Scan for the cell matching the given text and deliver its [x, y] coordinate at center. 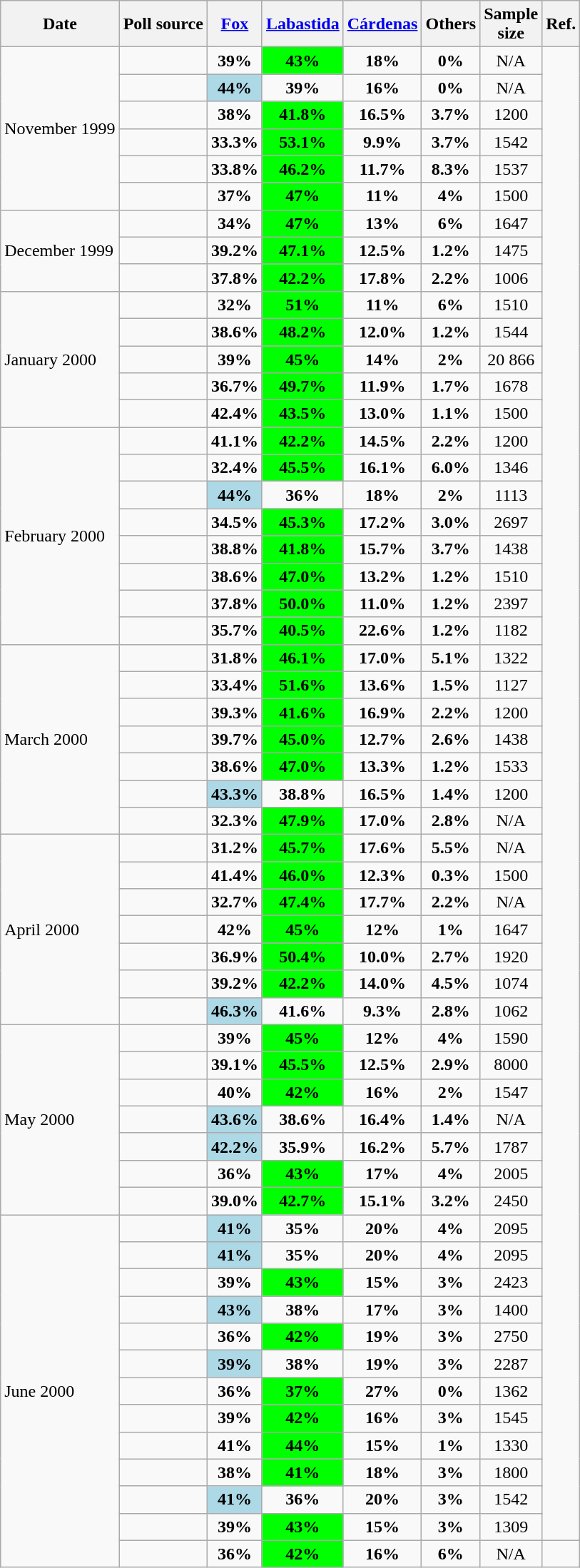
1.5% [451, 685]
36.9% [234, 957]
April 2000 [60, 930]
2.7% [451, 957]
2.6% [451, 739]
2005 [511, 1174]
16.1% [382, 468]
14.5% [382, 441]
51% [302, 305]
Poll source [163, 24]
15.1% [382, 1201]
2750 [511, 1337]
13.3% [382, 766]
39.0% [234, 1201]
13.2% [382, 576]
9.9% [382, 142]
2697 [511, 522]
1547 [511, 1092]
50.0% [302, 604]
0.3% [451, 875]
Date [60, 24]
41.1% [234, 441]
May 2000 [60, 1119]
12.7% [382, 739]
39.7% [234, 739]
47.1% [302, 250]
June 2000 [60, 1391]
43.6% [234, 1119]
1533 [511, 766]
1590 [511, 1038]
32.3% [234, 821]
1362 [511, 1391]
46.2% [302, 169]
1920 [511, 957]
1062 [511, 1011]
34% [234, 223]
Ref. [561, 24]
1182 [511, 631]
31.8% [234, 658]
33.4% [234, 685]
45.3% [302, 522]
1346 [511, 468]
1.7% [451, 387]
16.2% [382, 1146]
3.2% [451, 1201]
42.4% [234, 414]
14% [382, 359]
46.0% [302, 875]
45.0% [302, 739]
27% [382, 1391]
32% [234, 305]
41.4% [234, 875]
46.1% [302, 658]
42.7% [302, 1201]
1006 [511, 278]
Labastida [302, 24]
13.6% [382, 685]
45.7% [302, 848]
Others [451, 24]
January 2000 [60, 359]
35.7% [234, 631]
2287 [511, 1364]
22.6% [382, 631]
11.9% [382, 387]
40% [234, 1092]
10.0% [382, 957]
43.3% [234, 794]
46.3% [234, 1011]
1.1% [451, 414]
14.0% [382, 984]
March 2000 [60, 739]
Cárdenas [382, 24]
Samplesize [511, 24]
15.7% [382, 549]
36.7% [234, 387]
11.7% [382, 169]
9.3% [382, 1011]
11.0% [382, 604]
53.1% [302, 142]
13.0% [382, 414]
49.7% [302, 387]
2450 [511, 1201]
1309 [511, 1527]
1400 [511, 1310]
33.8% [234, 169]
17.2% [382, 522]
5.1% [451, 658]
12.0% [382, 332]
3.0% [451, 522]
35.9% [302, 1146]
1800 [511, 1472]
48.2% [302, 332]
32.7% [234, 902]
43.5% [302, 414]
Fox [234, 24]
1475 [511, 250]
39.3% [234, 712]
1322 [511, 658]
4.5% [451, 984]
2423 [511, 1283]
47.4% [302, 902]
1544 [511, 332]
17.6% [382, 848]
33.3% [234, 142]
5.5% [451, 848]
1074 [511, 984]
8.3% [451, 169]
1787 [511, 1146]
1537 [511, 169]
8000 [511, 1065]
31.2% [234, 848]
16.9% [382, 712]
November 1999 [60, 128]
17.8% [382, 278]
December 1999 [60, 250]
1545 [511, 1418]
39.1% [234, 1065]
1330 [511, 1445]
12.3% [382, 875]
32.4% [234, 468]
2.9% [451, 1065]
20 866 [511, 359]
50.4% [302, 957]
13% [382, 223]
17.7% [382, 902]
5.7% [451, 1146]
1678 [511, 387]
February 2000 [60, 536]
1127 [511, 685]
1113 [511, 495]
16.4% [382, 1119]
6.0% [451, 468]
40.5% [302, 631]
51.6% [302, 685]
34.5% [234, 522]
2397 [511, 604]
47.9% [302, 821]
